Return the (X, Y) coordinate for the center point of the cell that contains the specified text.  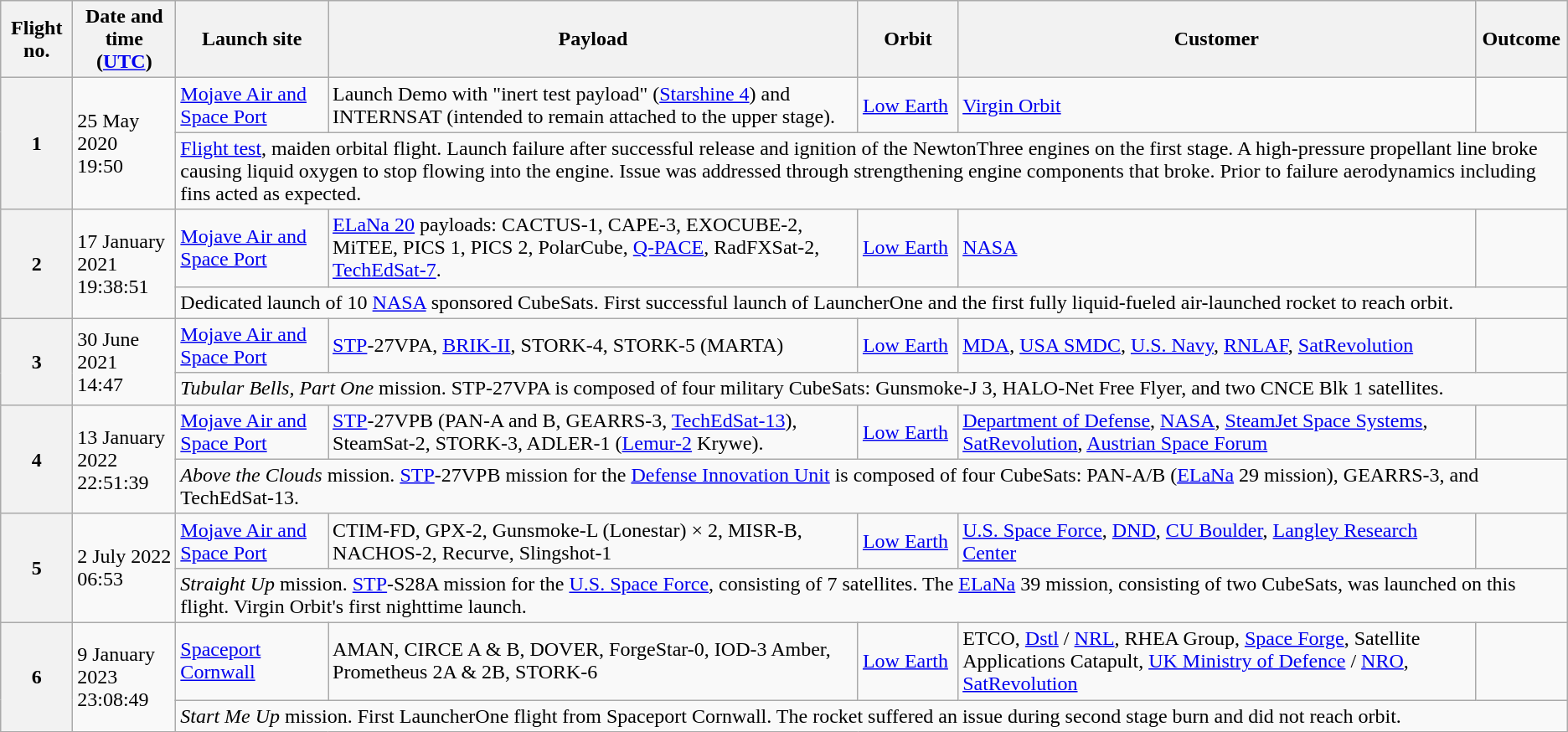
25 May 202019:50 (124, 144)
Date and time(UTC) (124, 39)
Spaceport Cornwall (252, 661)
Orbit (908, 39)
1 (37, 144)
Launch Demo with "inert test payload" (Starshine 4) and INTERNSAT (intended to remain attached to the upper stage). (593, 106)
MDA, USA SMDC, U.S. Navy, RNLAF, SatRevolution (1216, 345)
NASA (1216, 248)
U.S. Space Force, DND, CU Boulder, Langley Research Center (1216, 541)
30 June 202114:47 (124, 362)
Launch site (252, 39)
AMAN, CIRCE A & B, DOVER, ForgeStar-0, IOD-3 Amber, Prometheus 2A & 2B, STORK-6 (593, 661)
ELaNa 20 payloads: CACTUS-1, CAPE-3, EXOCUBE-2, MiTEE, PICS 1, PICS 2, PolarCube, Q-PACE, RadFXSat-2, TechEdSat-7. (593, 248)
Payload (593, 39)
2 (37, 264)
9 January 202323:08:49 (124, 677)
3 (37, 362)
ETCO, Dstl / NRL, RHEA Group, Space Forge, Satellite Applications Catapult, UK Ministry of Defence / NRO, SatRevolution (1216, 661)
5 (37, 568)
Flight no. (37, 39)
STP-27VPA, BRIK-II, STORK-4, STORK-5 (MARTA) (593, 345)
2 July 202206:53 (124, 568)
17 January 202119:38:51 (124, 264)
Customer (1216, 39)
6 (37, 677)
Start Me Up mission. First LauncherOne flight from Spaceport Cornwall. The rocket suffered an issue during second stage burn and did not reach orbit. (871, 716)
4 (37, 459)
CTIM-FD, GPX-2, Gunsmoke-L (Lonestar) × 2, MISR-B, NACHOS-2, Recurve, Slingshot-1 (593, 541)
STP-27VPB (PAN-A and B, GEARRS-3, TechEdSat-13), SteamSat-2, STORK-3, ADLER-1 (Lemur-2 Krywe). (593, 432)
Outcome (1521, 39)
Tubular Bells, Part One mission. STP-27VPA is composed of four military CubeSats: Gunsmoke-J 3, HALO-Net Free Flyer, and two CNCE Blk 1 satellites. (871, 389)
13 January 202222:51:39 (124, 459)
Department of Defense, NASA, SteamJet Space Systems, SatRevolution, Austrian Space Forum (1216, 432)
Virgin Orbit (1216, 106)
